Capture the cell that displays the provided text and extract its [X, Y] central coordinate. 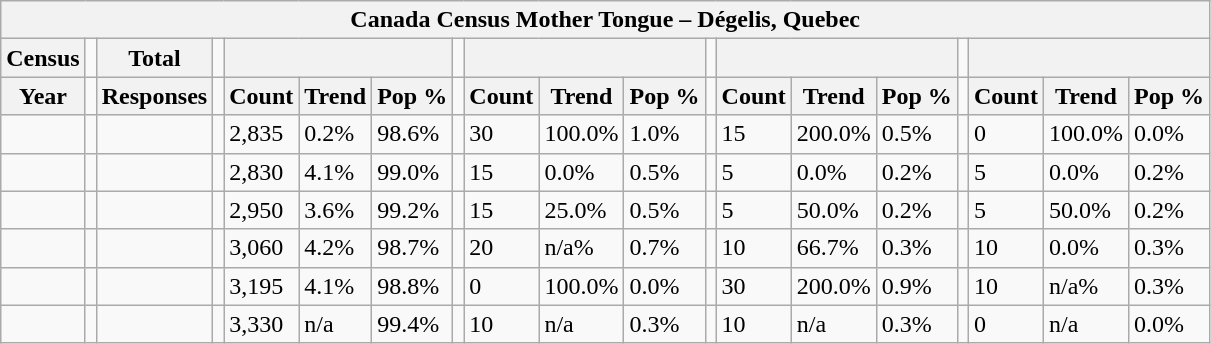
4.2% [336, 248]
99.2% [412, 210]
0.7% [664, 248]
66.7% [834, 248]
Year [43, 96]
3,195 [262, 286]
Canada Census Mother Tongue – Dégelis, Quebec [606, 20]
Total [154, 58]
25.0% [582, 210]
99.0% [412, 172]
98.7% [412, 248]
2,950 [262, 210]
98.8% [412, 286]
20 [502, 248]
99.4% [412, 324]
Census [43, 58]
98.6% [412, 134]
2,835 [262, 134]
0.9% [916, 286]
3.6% [336, 210]
3,060 [262, 248]
1.0% [664, 134]
2,830 [262, 172]
3,330 [262, 324]
Responses [154, 96]
